Detect which cell encompasses the target text, then output its (X, Y) center coordinate. 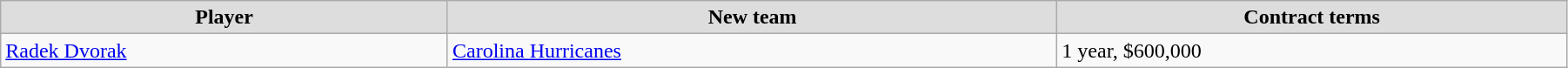
New team (752, 17)
Carolina Hurricanes (752, 51)
Contract terms (1312, 17)
Radek Dvorak (224, 51)
Player (224, 17)
1 year, $600,000 (1312, 51)
